For the text-containing cell, return its midpoint in [X, Y] coordinate format. 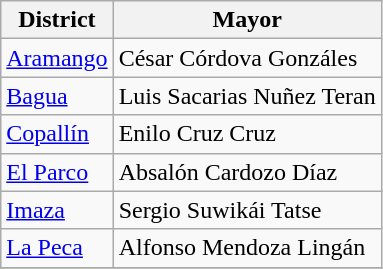
District [57, 20]
Enilo Cruz Cruz [247, 134]
El Parco [57, 172]
Bagua [57, 96]
Aramango [57, 58]
Sergio Suwikái Tatse [247, 210]
Luis Sacarias Nuñez Teran [247, 96]
Absalón Cardozo Díaz [247, 172]
César Córdova Gonzáles [247, 58]
La Peca [57, 248]
Copallín [57, 134]
Imaza [57, 210]
Mayor [247, 20]
Alfonso Mendoza Lingán [247, 248]
